Locate the cell with the specified text and output its [X, Y] center coordinate. 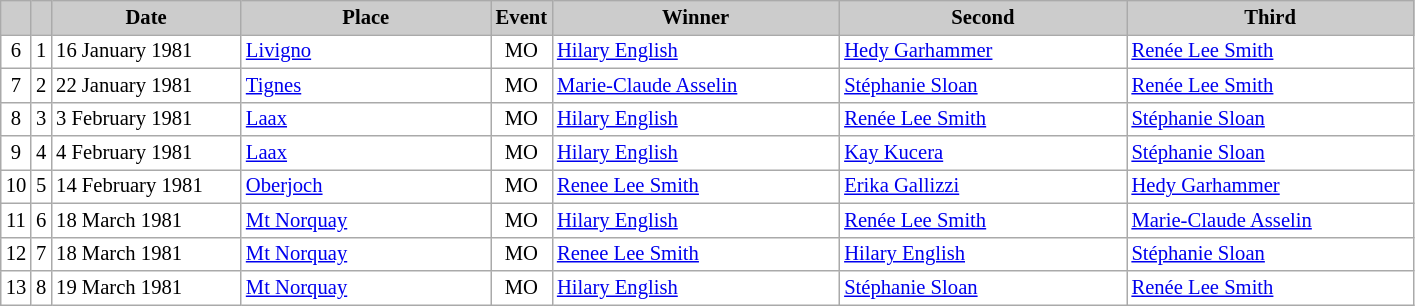
Third [1270, 17]
10 [16, 186]
Winner [696, 17]
Oberjoch [366, 186]
4 February 1981 [146, 153]
Livigno [366, 51]
13 [16, 287]
Kay Kucera [982, 153]
12 [16, 254]
11 [16, 220]
16 January 1981 [146, 51]
Tignes [366, 85]
9 [16, 153]
19 March 1981 [146, 287]
22 January 1981 [146, 85]
2 [41, 85]
1 [41, 51]
3 [41, 119]
Erika Gallizzi [982, 186]
3 February 1981 [146, 119]
Second [982, 17]
Place [366, 17]
5 [41, 186]
Event [522, 17]
4 [41, 153]
14 February 1981 [146, 186]
Date [146, 17]
